Extract the (x, y) coordinate from the center of the cell holding the provided text.  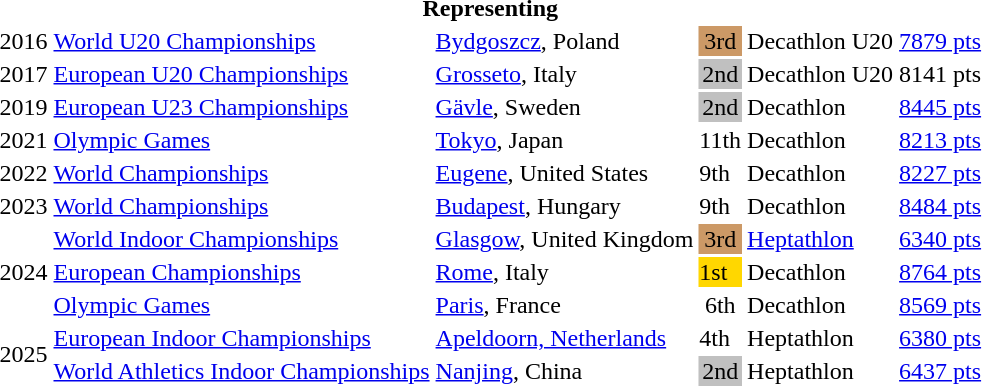
Paris, France (564, 305)
6th (720, 305)
11th (720, 140)
European U23 Championships (242, 107)
Apeldoorn, Netherlands (564, 338)
Rome, Italy (564, 272)
Tokyo, Japan (564, 140)
Nanjing, China (564, 371)
Glasgow, United Kingdom (564, 239)
Gävle, Sweden (564, 107)
1st (720, 272)
World Athletics Indoor Championships (242, 371)
Budapest, Hungary (564, 206)
Eugene, United States (564, 173)
4th (720, 338)
World U20 Championships (242, 41)
Bydgoszcz, Poland (564, 41)
Grosseto, Italy (564, 74)
European Indoor Championships (242, 338)
World Indoor Championships (242, 239)
European Championships (242, 272)
European U20 Championships (242, 74)
